Search for the cell housing the specified text and yield its [X, Y] center coordinate. 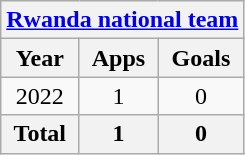
Rwanda national team [122, 20]
Goals [201, 58]
Year [40, 58]
Total [40, 134]
2022 [40, 96]
Apps [118, 58]
